Identify which cell holds the provided text, then report its (x, y) central coordinate. 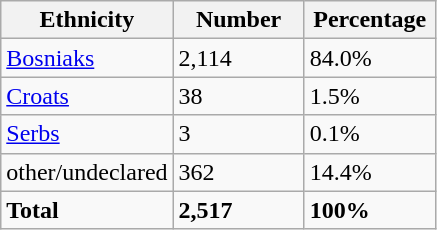
other/undeclared (87, 172)
2,517 (238, 210)
Serbs (87, 134)
Number (238, 20)
3 (238, 134)
14.4% (370, 172)
0.1% (370, 134)
84.0% (370, 58)
2,114 (238, 58)
Total (87, 210)
Croats (87, 96)
Bosniaks (87, 58)
Percentage (370, 20)
362 (238, 172)
1.5% (370, 96)
100% (370, 210)
Ethnicity (87, 20)
38 (238, 96)
